Output the [x, y] coordinate of the center of the cell containing the given text.  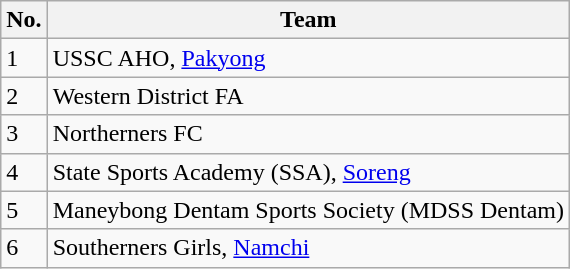
4 [24, 172]
USSC AHO, Pakyong [308, 58]
No. [24, 20]
Western District FA [308, 96]
Northerners FC [308, 134]
3 [24, 134]
6 [24, 248]
Southerners Girls, Namchi [308, 248]
State Sports Academy (SSA), Soreng [308, 172]
5 [24, 210]
Team [308, 20]
2 [24, 96]
Maneybong Dentam Sports Society (MDSS Dentam) [308, 210]
1 [24, 58]
